For the text-containing cell, return its midpoint in [x, y] coordinate format. 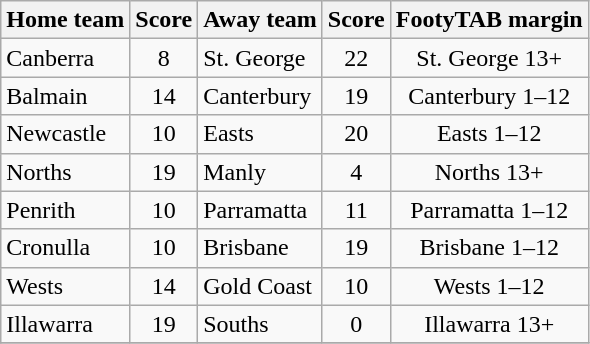
Penrith [66, 210]
Parramatta [260, 210]
Balmain [66, 96]
FootyTAB margin [489, 20]
Easts [260, 134]
Norths [66, 172]
Gold Coast [260, 286]
Souths [260, 324]
Brisbane [260, 248]
Brisbane 1–12 [489, 248]
20 [356, 134]
8 [164, 58]
Illawarra [66, 324]
Easts 1–12 [489, 134]
Cronulla [66, 248]
Canterbury [260, 96]
Newcastle [66, 134]
Norths 13+ [489, 172]
St. George 13+ [489, 58]
St. George [260, 58]
Wests 1–12 [489, 286]
11 [356, 210]
Manly [260, 172]
0 [356, 324]
Wests [66, 286]
Canterbury 1–12 [489, 96]
22 [356, 58]
4 [356, 172]
Away team [260, 20]
Home team [66, 20]
Parramatta 1–12 [489, 210]
Illawarra 13+ [489, 324]
Canberra [66, 58]
